Detect which cell encompasses the target text, then output its [X, Y] center coordinate. 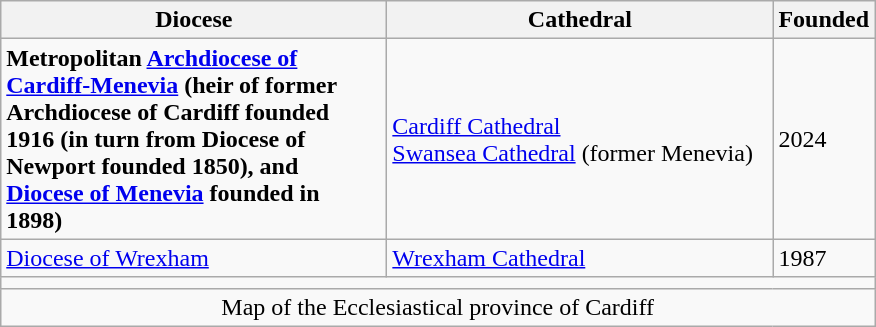
Map of the Ecclesiastical province of Cardiff [438, 307]
2024 [824, 139]
1987 [824, 258]
Founded [824, 20]
Cardiff CathedralSwansea Cathedral (former Menevia) [580, 139]
Diocese of Wrexham [194, 258]
Diocese [194, 20]
Cathedral [580, 20]
Wrexham Cathedral [580, 258]
